Output the [x, y] coordinate of the center of the cell containing the given text.  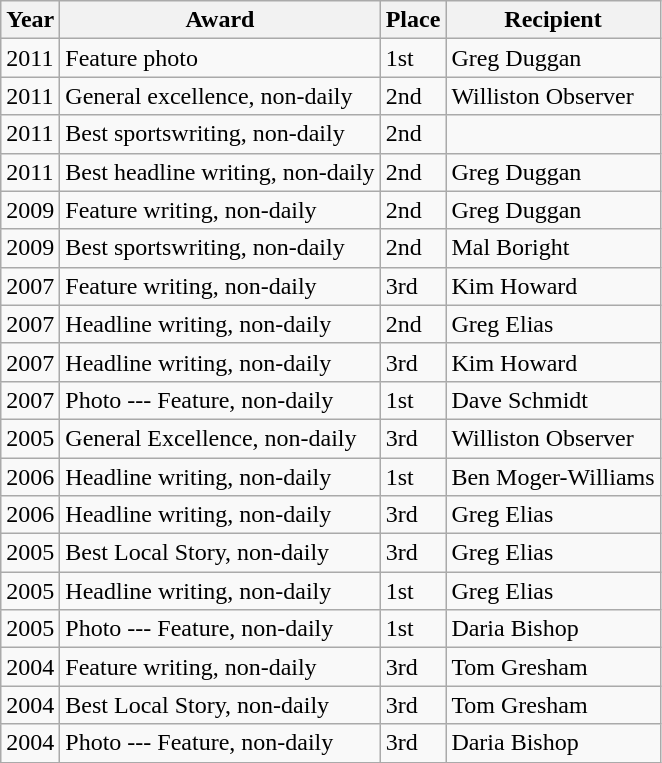
General Excellence, non-daily [220, 438]
Place [413, 20]
Recipient [553, 20]
Ben Moger-Williams [553, 477]
Award [220, 20]
Feature photo [220, 58]
General excellence, non-daily [220, 96]
Dave Schmidt [553, 400]
Best headline writing, non-daily [220, 172]
Year [30, 20]
Mal Boright [553, 248]
